Output the (x, y) coordinate of the center of the cell containing the given text.  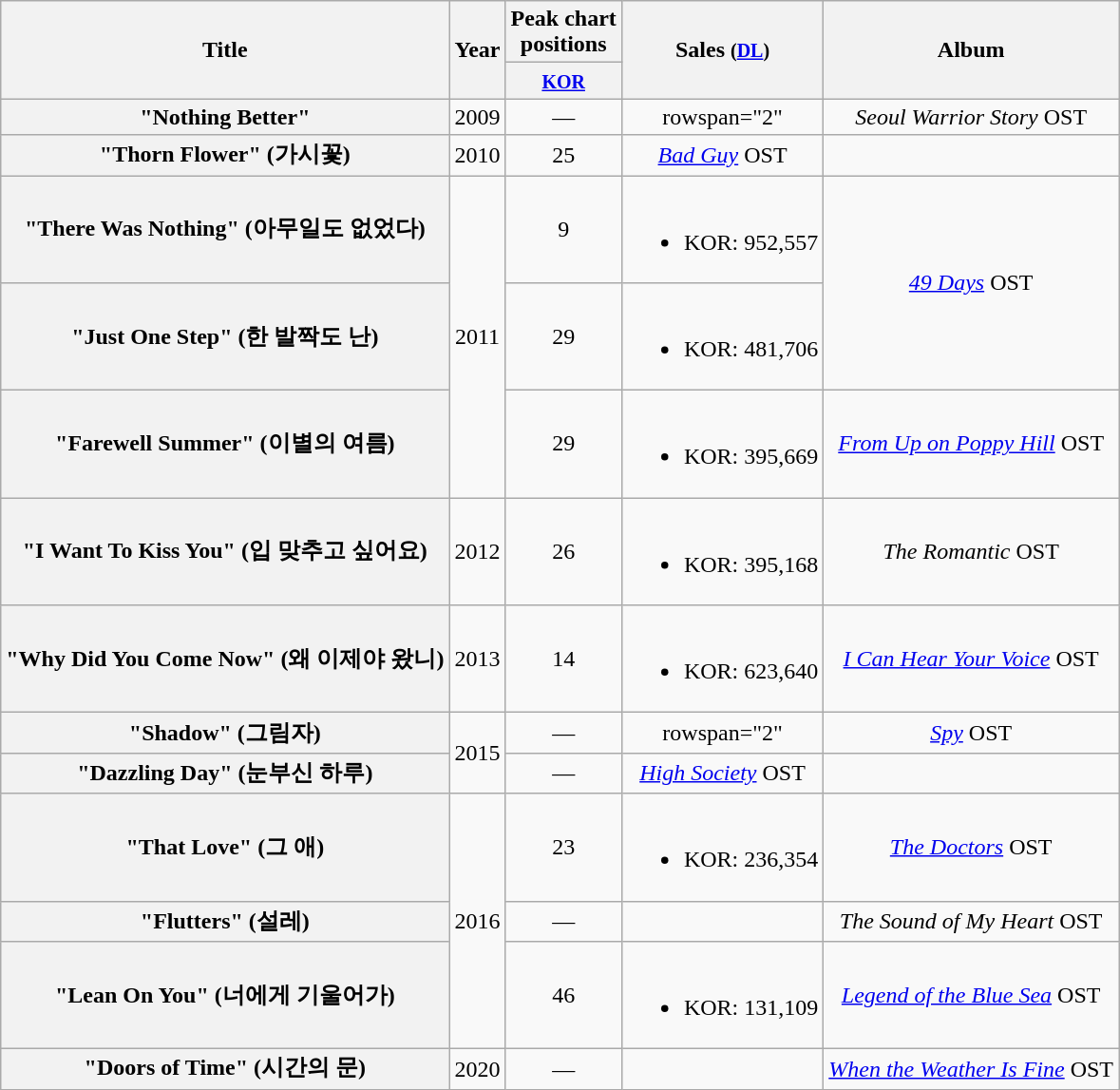
"I Want To Kiss You" (입 맞추고 싶어요) (225, 551)
The Romantic OST (971, 551)
KOR: 952,557 (722, 228)
"Dazzling Day" (눈부신 하루) (225, 774)
2009 (477, 117)
"There Was Nothing" (아무일도 없었다) (225, 228)
2010 (477, 156)
"Why Did You Come Now" (왜 이제야 왔니) (225, 660)
14 (563, 660)
2016 (477, 922)
Peak chart positions (563, 32)
KOR (563, 81)
Bad Guy OST (722, 156)
25 (563, 156)
Year (477, 49)
KOR: 236,354 (722, 848)
49 Days OST (971, 282)
Title (225, 49)
I Can Hear Your Voice OST (971, 660)
"Thorn Flower" (가시꽃) (225, 156)
Sales (DL) (722, 49)
"Flutters" (설레) (225, 922)
Album (971, 49)
"Lean On You" (너에게 기울어가) (225, 996)
KOR: 395,168 (722, 551)
2020 (477, 1070)
2012 (477, 551)
When the Weather Is Fine OST (971, 1070)
The Doctors OST (971, 848)
Legend of the Blue Sea OST (971, 996)
Spy OST (971, 734)
"Doors of Time" (시간의 문) (225, 1070)
High Society OST (722, 774)
Seoul Warrior Story OST (971, 117)
KOR: 481,706 (722, 336)
"Nothing Better" (225, 117)
KOR: 131,109 (722, 996)
9 (563, 228)
2011 (477, 336)
46 (563, 996)
"Shadow" (그림자) (225, 734)
The Sound of My Heart OST (971, 922)
23 (563, 848)
"Farewell Summer" (이별의 여름) (225, 445)
KOR: 623,640 (722, 660)
26 (563, 551)
From Up on Poppy Hill OST (971, 445)
2015 (477, 753)
KOR: 395,669 (722, 445)
"That Love" (그 애) (225, 848)
"Just One Step" (한 발짝도 난) (225, 336)
2013 (477, 660)
